Pinpoint the cell where the given text exists, returning its [X, Y] midpoint coordinate. 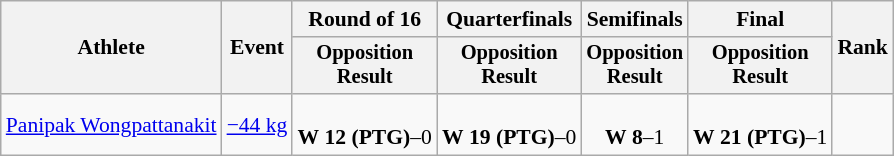
W 8–1 [634, 124]
W 12 (PTG)–0 [364, 124]
W 19 (PTG)–0 [509, 124]
Panipak Wongpattanakit [112, 124]
Athlete [112, 48]
Semifinals [634, 19]
Quarterfinals [509, 19]
−44 kg [258, 124]
W 21 (PTG)–1 [760, 124]
Round of 16 [364, 19]
Event [258, 48]
Final [760, 19]
Rank [862, 48]
